Determine the [X, Y] coordinate at the center of the cell enclosing the given text.  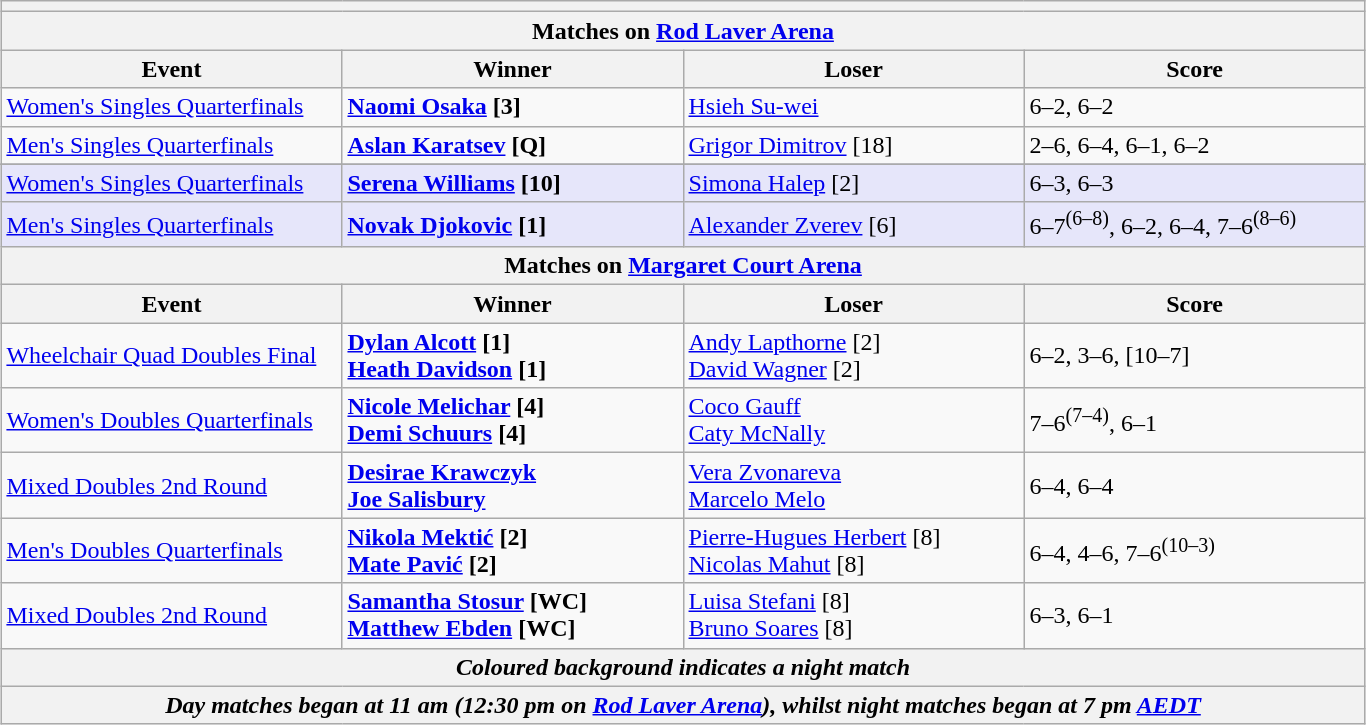
6–2, 3–6, [10–7] [1194, 356]
Nicole Melichar [4] Demi Schuurs [4] [512, 420]
Coco Gauff Caty McNally [854, 420]
6–4, 4–6, 7–6(10–3) [1194, 550]
Aslan Karatsev [Q] [512, 145]
Naomi Osaka [3] [512, 107]
Grigor Dimitrov [18] [854, 145]
6–3, 6–3 [1194, 183]
6–7(6–8), 6–2, 6–4, 7–6(8–6) [1194, 224]
Andy Lapthorne [2] David Wagner [2] [854, 356]
Novak Djokovic [1] [512, 224]
2–6, 6–4, 6–1, 6–2 [1194, 145]
Samantha Stosur [WC] Matthew Ebden [WC] [512, 616]
Desirae Krawczyk Joe Salisbury [512, 486]
Nikola Mektić [2] Mate Pavić [2] [512, 550]
Alexander Zverev [6] [854, 224]
Simona Halep [2] [854, 183]
6–2, 6–2 [1194, 107]
Pierre-Hugues Herbert [8] Nicolas Mahut [8] [854, 550]
6–3, 6–1 [1194, 616]
Serena Williams [10] [512, 183]
Women's Doubles Quarterfinals [172, 420]
Hsieh Su-wei [854, 107]
Dylan Alcott [1] Heath Davidson [1] [512, 356]
Men's Doubles Quarterfinals [172, 550]
7–6(7–4), 6–1 [1194, 420]
Wheelchair Quad Doubles Final [172, 356]
Matches on Rod Laver Arena [683, 31]
Matches on Margaret Court Arena [683, 266]
Luisa Stefani [8] Bruno Soares [8] [854, 616]
Coloured background indicates a night match [683, 667]
6–4, 6–4 [1194, 486]
Day matches began at 11 am (12:30 pm on Rod Laver Arena), whilst night matches began at 7 pm AEDT [683, 705]
Vera Zvonareva Marcelo Melo [854, 486]
